Locate the cell with the specified text and output its [X, Y] center coordinate. 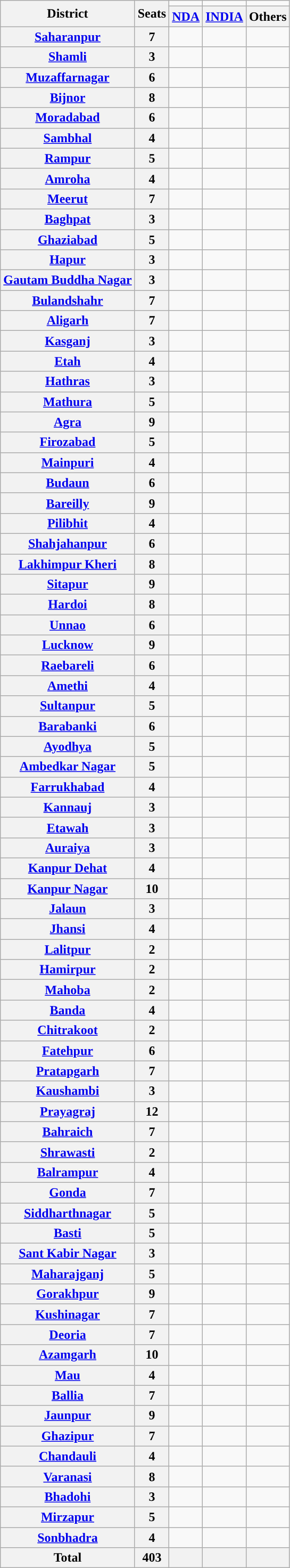
Amethi [68, 686]
Bijnor [68, 98]
Chitrakoot [68, 1030]
Rampur [68, 158]
Ghaziabad [68, 239]
Fatehpur [68, 1051]
12 [152, 1111]
Jhansi [68, 929]
Basti [68, 1233]
Prayagraj [68, 1111]
INDIA [225, 17]
Baghpat [68, 219]
Firozabad [68, 442]
Lalitpur [68, 949]
Pilibhit [68, 523]
Gonda [68, 1192]
Kannauj [68, 807]
Kushinagar [68, 1314]
Hardoi [68, 605]
Ballia [68, 1395]
Shahjahanpur [68, 543]
Saharanpur [68, 37]
Mahoba [68, 990]
Kaushambi [68, 1091]
Bareilly [68, 503]
Azamgarh [68, 1355]
Etawah [68, 827]
Hamirpur [68, 970]
Bhadohi [68, 1497]
Kanpur Dehat [68, 868]
Hathras [68, 381]
Unnao [68, 625]
Lakhimpur Kheri [68, 564]
Moradabad [68, 118]
NDA [186, 17]
Ambedkar Nagar [68, 767]
Ghazipur [68, 1436]
Maharajganj [68, 1274]
Siddharthnagar [68, 1213]
Hapur [68, 260]
Agra [68, 422]
Chandauli [68, 1456]
Budaun [68, 483]
Shamli [68, 57]
Raebareli [68, 665]
Shrawasti [68, 1152]
Aligarh [68, 321]
Lucknow [68, 645]
Mainpuri [68, 462]
Gautam Buddha Nagar [68, 280]
Farrukhabad [68, 787]
Others [268, 17]
Sant Kabir Nagar [68, 1254]
Mau [68, 1375]
Mathura [68, 402]
Banda [68, 1010]
Amroha [68, 178]
Sonbhadra [68, 1537]
Balrampur [68, 1172]
Ayodhya [68, 746]
Pratapgarh [68, 1071]
Jalaun [68, 909]
Jaunpur [68, 1416]
Sultanpur [68, 706]
Bahraich [68, 1132]
Varanasi [68, 1476]
403 [152, 1558]
Etah [68, 361]
Kanpur Nagar [68, 888]
Mirzapur [68, 1517]
Bulandshahr [68, 300]
Auraiya [68, 848]
Barabanki [68, 726]
Sambhal [68, 138]
District [68, 14]
Kasganj [68, 341]
Seats [152, 14]
Muzaffarnagar [68, 77]
Meerut [68, 199]
Deoria [68, 1335]
Sitapur [68, 584]
Gorakhpur [68, 1294]
Total [68, 1558]
